Return the [X, Y] coordinate for the center point of the cell that contains the specified text.  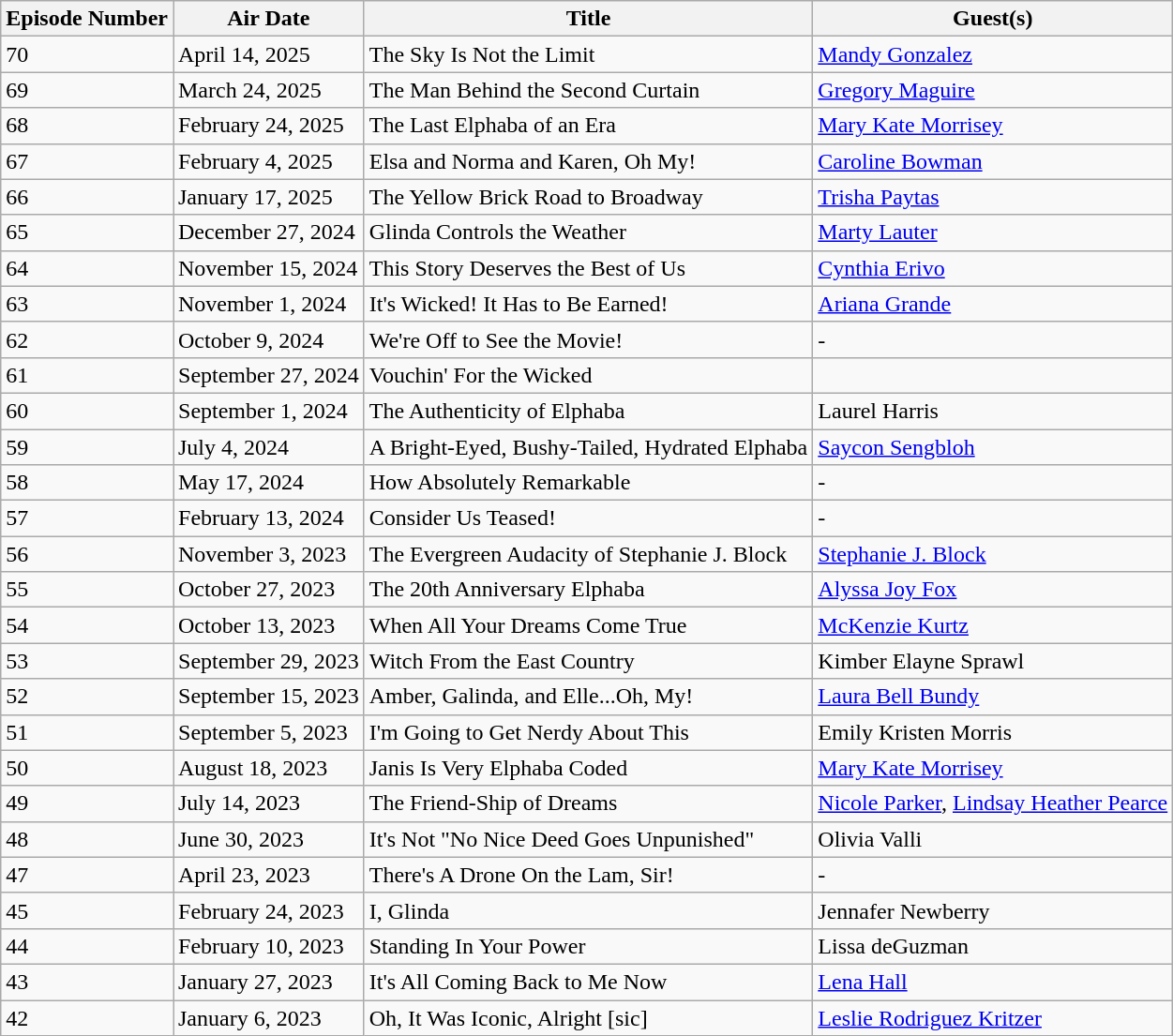
September 29, 2023 [268, 661]
McKenzie Kurtz [993, 625]
Caroline Bowman [993, 161]
There's A Drone On the Lam, Sir! [589, 875]
53 [87, 661]
October 13, 2023 [268, 625]
62 [87, 339]
Oh, It Was Iconic, Alright [sic] [589, 1017]
This Story Deserves the Best of Us [589, 268]
The Sky Is Not the Limit [589, 54]
The Authenticity of Elphaba [589, 411]
Cynthia Erivo [993, 268]
42 [87, 1017]
51 [87, 732]
Trisha Paytas [993, 197]
December 27, 2024 [268, 233]
The Man Behind the Second Curtain [589, 90]
70 [87, 54]
How Absolutely Remarkable [589, 483]
September 5, 2023 [268, 732]
Witch From the East Country [589, 661]
February 24, 2023 [268, 910]
Gregory Maguire [993, 90]
Laurel Harris [993, 411]
July 4, 2024 [268, 447]
45 [87, 910]
60 [87, 411]
54 [87, 625]
64 [87, 268]
Glinda Controls the Weather [589, 233]
September 15, 2023 [268, 697]
Nicole Parker, Lindsay Heather Pearce [993, 803]
52 [87, 697]
September 1, 2024 [268, 411]
September 27, 2024 [268, 375]
November 15, 2024 [268, 268]
Stephanie J. Block [993, 554]
March 24, 2025 [268, 90]
56 [87, 554]
Guest(s) [993, 19]
It's All Coming Back to Me Now [589, 982]
Title [589, 19]
43 [87, 982]
Alyssa Joy Fox [993, 590]
May 17, 2024 [268, 483]
48 [87, 839]
February 4, 2025 [268, 161]
February 24, 2025 [268, 126]
Laura Bell Bundy [993, 697]
Leslie Rodriguez Kritzer [993, 1017]
50 [87, 768]
Marty Lauter [993, 233]
Lena Hall [993, 982]
January 17, 2025 [268, 197]
Standing In Your Power [589, 946]
The Friend-Ship of Dreams [589, 803]
It's Not "No Nice Deed Goes Unpunished" [589, 839]
63 [87, 304]
February 10, 2023 [268, 946]
January 6, 2023 [268, 1017]
The Last Elphaba of an Era [589, 126]
49 [87, 803]
June 30, 2023 [268, 839]
55 [87, 590]
November 3, 2023 [268, 554]
It's Wicked! It Has to Be Earned! [589, 304]
April 23, 2023 [268, 875]
65 [87, 233]
February 13, 2024 [268, 518]
57 [87, 518]
October 9, 2024 [268, 339]
Mandy Gonzalez [993, 54]
Episode Number [87, 19]
The Evergreen Audacity of Stephanie J. Block [589, 554]
Amber, Galinda, and Elle...Oh, My! [589, 697]
Air Date [268, 19]
Vouchin' For the Wicked [589, 375]
We're Off to See the Movie! [589, 339]
68 [87, 126]
61 [87, 375]
When All Your Dreams Come True [589, 625]
August 18, 2023 [268, 768]
November 1, 2024 [268, 304]
Olivia Valli [993, 839]
Ariana Grande [993, 304]
I, Glinda [589, 910]
Emily Kristen Morris [993, 732]
A Bright-Eyed, Bushy-Tailed, Hydrated Elphaba [589, 447]
47 [87, 875]
The Yellow Brick Road to Broadway [589, 197]
Kimber Elayne Sprawl [993, 661]
I'm Going to Get Nerdy About This [589, 732]
July 14, 2023 [268, 803]
October 27, 2023 [268, 590]
The 20th Anniversary Elphaba [589, 590]
Consider Us Teased! [589, 518]
58 [87, 483]
Elsa and Norma and Karen, Oh My! [589, 161]
April 14, 2025 [268, 54]
69 [87, 90]
Lissa deGuzman [993, 946]
44 [87, 946]
Saycon Sengbloh [993, 447]
67 [87, 161]
January 27, 2023 [268, 982]
Janis Is Very Elphaba Coded [589, 768]
Jennafer Newberry [993, 910]
66 [87, 197]
59 [87, 447]
